From the cell containing the given text, extract its center point as (X, Y) coordinate. 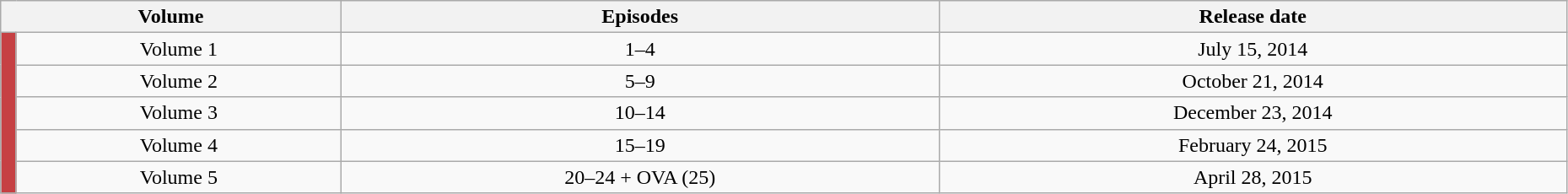
February 24, 2015 (1253, 145)
10–14 (639, 113)
Volume 5 (179, 177)
Volume 1 (179, 49)
July 15, 2014 (1253, 49)
Volume 4 (179, 145)
Volume 2 (179, 81)
Volume (171, 17)
Release date (1253, 17)
December 23, 2014 (1253, 113)
April 28, 2015 (1253, 177)
15–19 (639, 145)
5–9 (639, 81)
Volume 3 (179, 113)
Episodes (639, 17)
1–4 (639, 49)
October 21, 2014 (1253, 81)
20–24 + OVA (25) (639, 177)
